Search for the cell housing the specified text and yield its (X, Y) center coordinate. 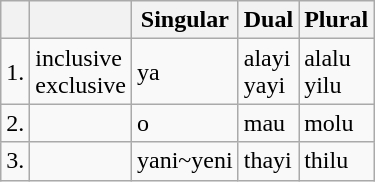
ya (186, 72)
Plural (336, 20)
1. (16, 72)
alayiyayi (268, 72)
alaluyilu (336, 72)
yani~yeni (186, 161)
o (186, 123)
molu (336, 123)
3. (16, 161)
2. (16, 123)
Singular (186, 20)
thilu (336, 161)
Dual (268, 20)
inclusiveexclusive (81, 72)
thayi (268, 161)
mau (268, 123)
